Return [X, Y] of the center of cell containing provided text 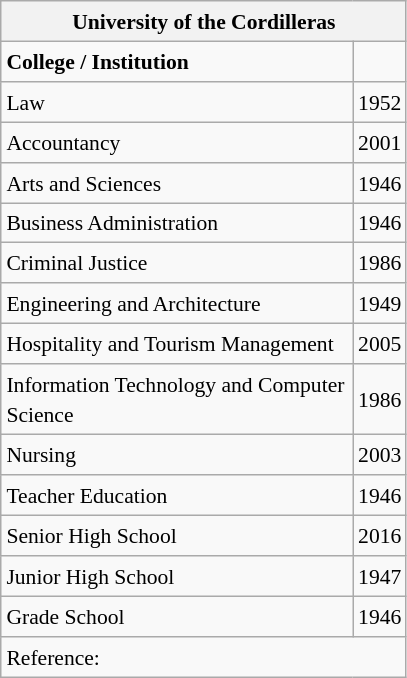
2003 [380, 455]
University of the Cordilleras [204, 21]
Criminal Justice [177, 263]
Nursing [177, 455]
Business Administration [177, 223]
Hospitality and Tourism Management [177, 344]
Grade School [177, 616]
Junior High School [177, 576]
Arts and Sciences [177, 183]
Information Technology and Computer Science [177, 400]
Engineering and Architecture [177, 304]
Accountancy [177, 142]
2001 [380, 142]
Reference: [204, 657]
2005 [380, 344]
Senior High School [177, 536]
College / Institution [177, 62]
Law [177, 102]
1952 [380, 102]
1947 [380, 576]
2016 [380, 536]
1949 [380, 304]
Teacher Education [177, 495]
